Output the (X, Y) coordinate of the center of the cell containing the given text.  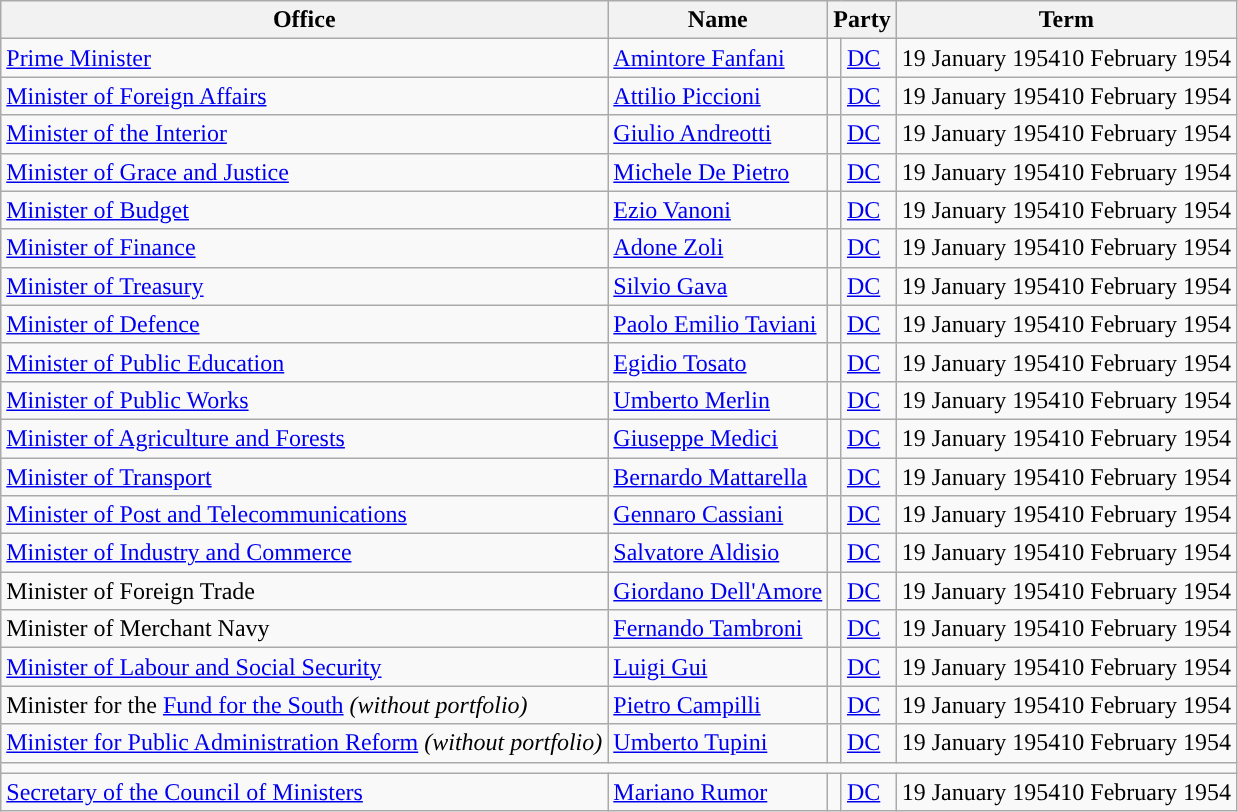
Minister of Defence (304, 324)
Pietro Campilli (718, 705)
Name (718, 20)
Minister of Public Works (304, 400)
Minister of Grace and Justice (304, 172)
Term (1066, 20)
Adone Zoli (718, 248)
Paolo Emilio Taviani (718, 324)
Minister of Budget (304, 210)
Bernardo Mattarella (718, 477)
Minister of Treasury (304, 286)
Party (862, 20)
Minister of Foreign Trade (304, 591)
Minister of Transport (304, 477)
Fernando Tambroni (718, 629)
Minister of Labour and Social Security (304, 667)
Secretary of the Council of Ministers (304, 792)
Michele De Pietro (718, 172)
Ezio Vanoni (718, 210)
Umberto Tupini (718, 743)
Giordano Dell'Amore (718, 591)
Prime Minister (304, 58)
Salvatore Aldisio (718, 553)
Luigi Gui (718, 667)
Minister of Post and Telecommunications (304, 515)
Minister of Public Education (304, 362)
Attilio Piccioni (718, 96)
Egidio Tosato (718, 362)
Office (304, 20)
Gennaro Cassiani (718, 515)
Mariano Rumor (718, 792)
Minister of Merchant Navy (304, 629)
Minister of Finance (304, 248)
Minister for the Fund for the South (without portfolio) (304, 705)
Minister of the Interior (304, 134)
Giulio Andreotti (718, 134)
Amintore Fanfani (718, 58)
Minister of Foreign Affairs (304, 96)
Silvio Gava (718, 286)
Giuseppe Medici (718, 438)
Minister for Public Administration Reform (without portfolio) (304, 743)
Umberto Merlin (718, 400)
Minister of Industry and Commerce (304, 553)
Minister of Agriculture and Forests (304, 438)
